Locate the cell with the specified text and output its (X, Y) center coordinate. 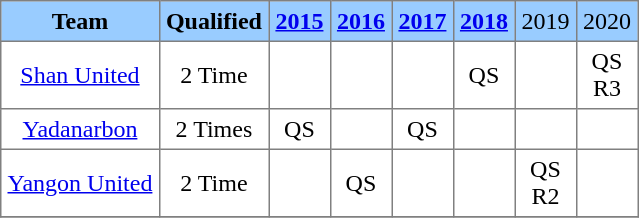
Qualified (214, 21)
2 Times (214, 129)
Team (80, 21)
2019 (546, 21)
QSR2 (546, 183)
2018 (484, 21)
QSR3 (607, 75)
2016 (361, 21)
Yadanarbon (80, 129)
2020 (607, 21)
Yangon United (80, 183)
Shan United (80, 75)
2015 (300, 21)
2017 (423, 21)
